Capture the cell that displays the provided text and extract its [x, y] central coordinate. 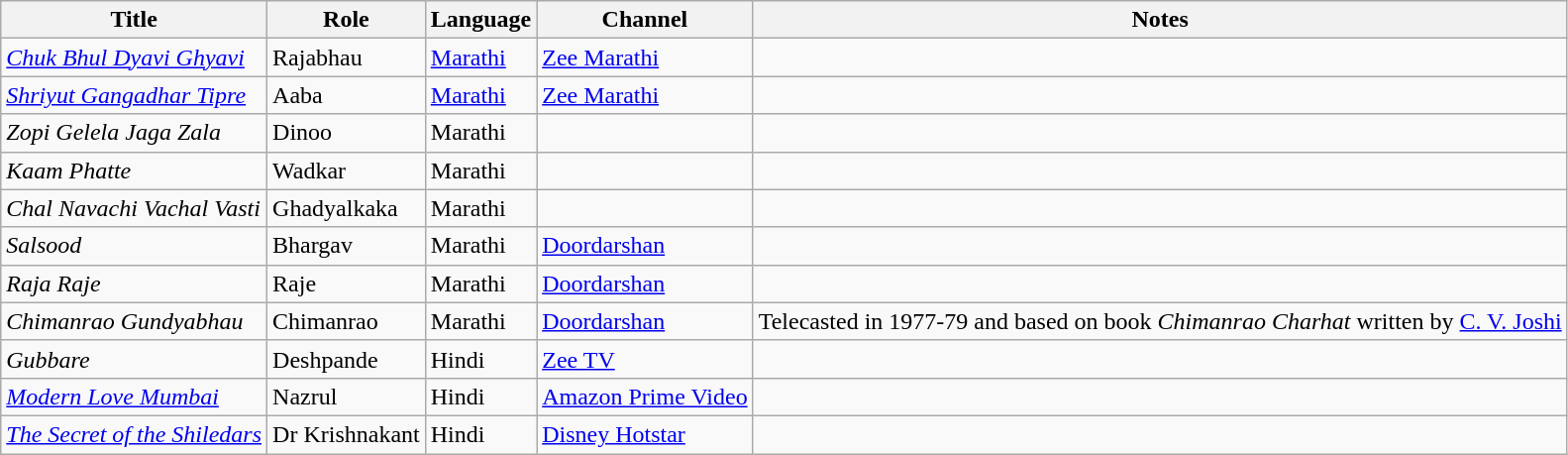
Wadkar [347, 171]
Zopi Gelela Jaga Zala [135, 133]
Amazon Prime Video [645, 397]
Raja Raje [135, 284]
Language [480, 20]
Aaba [347, 95]
Bhargav [347, 246]
Ghadyalkaka [347, 208]
Raje [347, 284]
Telecasted in 1977-79 and based on book Chimanrao Charhat written by C. V. Joshi [1160, 321]
The Secret of the Shiledars [135, 434]
Disney Hotstar [645, 434]
Zee TV [645, 359]
Notes [1160, 20]
Salsood [135, 246]
Deshpande [347, 359]
Kaam Phatte [135, 171]
Modern Love Mumbai [135, 397]
Chimanrao Gundyabhau [135, 321]
Gubbare [135, 359]
Chuk Bhul Dyavi Ghyavi [135, 57]
Rajabhau [347, 57]
Chimanrao [347, 321]
Nazrul [347, 397]
Dr Krishnakant [347, 434]
Channel [645, 20]
Title [135, 20]
Shriyut Gangadhar Tipre [135, 95]
Role [347, 20]
Dinoo [347, 133]
Chal Navachi Vachal Vasti [135, 208]
